Extract the [x, y] coordinate from the center of the cell holding the provided text.  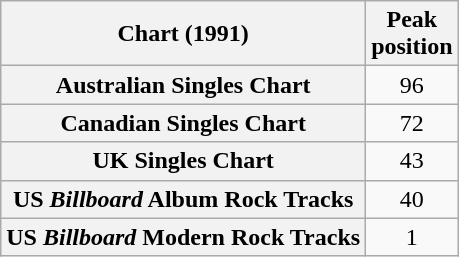
Australian Singles Chart [184, 85]
72 [412, 123]
US Billboard Modern Rock Tracks [184, 237]
Peakposition [412, 34]
US Billboard Album Rock Tracks [184, 199]
Chart (1991) [184, 34]
40 [412, 199]
Canadian Singles Chart [184, 123]
1 [412, 237]
UK Singles Chart [184, 161]
43 [412, 161]
96 [412, 85]
